Output the [X, Y] coordinate of the center of the cell containing the given text.  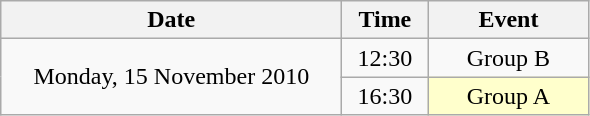
16:30 [385, 96]
Group B [508, 58]
Event [508, 20]
Monday, 15 November 2010 [172, 77]
Time [385, 20]
Group A [508, 96]
12:30 [385, 58]
Date [172, 20]
